Capture the cell that displays the provided text and extract its [x, y] central coordinate. 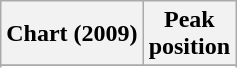
Peakposition [189, 34]
Chart (2009) [72, 34]
